Determine the (x, y) coordinate at the center of the cell enclosing the given text.  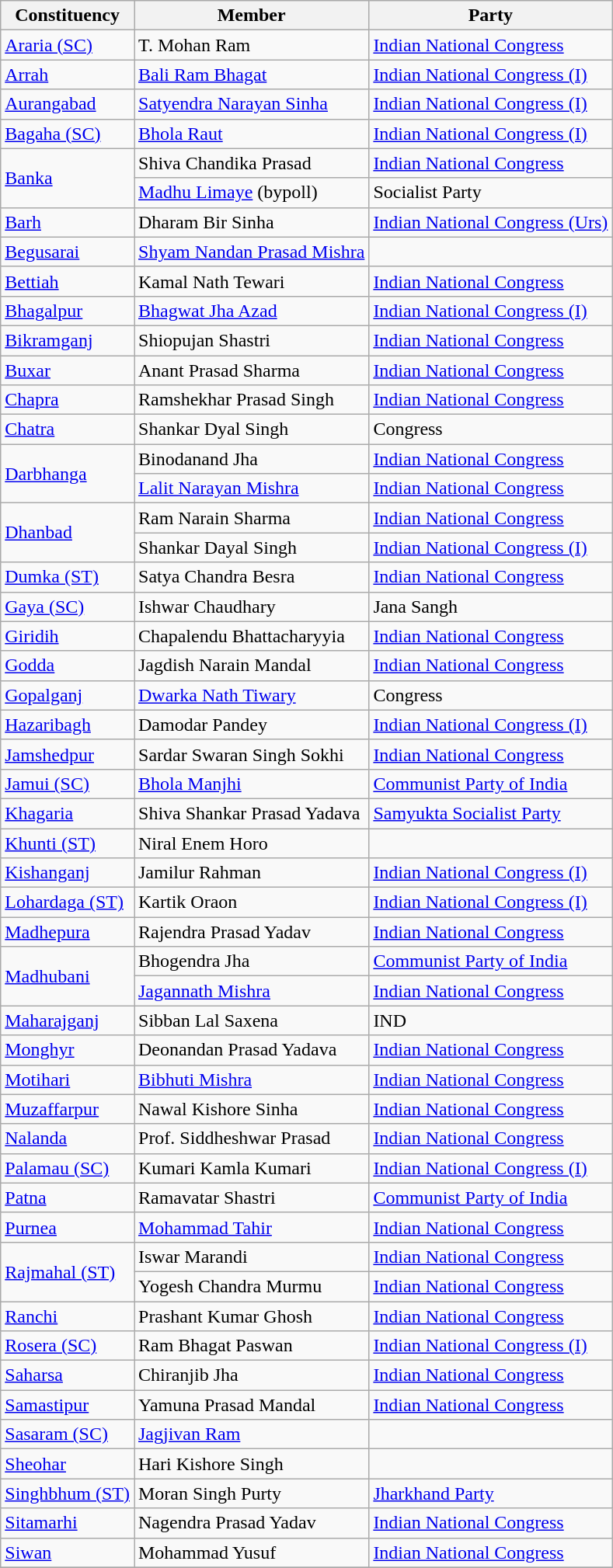
Rosera (SC) (68, 1346)
Arrah (68, 75)
Nagendra Prasad Yadav (251, 1523)
Madhepura (68, 932)
Jamui (SC) (68, 784)
Buxar (68, 370)
Saharsa (68, 1375)
Mohammad Yusuf (251, 1552)
Shiopujan Shastri (251, 340)
Darbhanga (68, 474)
Satyendra Narayan Sinha (251, 104)
Banka (68, 178)
Yogesh Chandra Murmu (251, 1286)
Dwarka Nath Tiwary (251, 695)
Sardar Swaran Singh Sokhi (251, 754)
Jharkhand Party (491, 1493)
Shankar Dayal Singh (251, 548)
Ram Narain Sharma (251, 518)
Motihari (68, 1080)
Satya Chandra Besra (251, 577)
Barh (68, 222)
Sibban Lal Saxena (251, 1020)
Gaya (SC) (68, 607)
Palamau (SC) (68, 1168)
Deonandan Prasad Yadava (251, 1050)
IND (491, 1020)
Jana Sangh (491, 607)
Bagaha (SC) (68, 134)
Moran Singh Purty (251, 1493)
Bali Ram Bhagat (251, 75)
Shankar Dyal Singh (251, 429)
Rajendra Prasad Yadav (251, 932)
Prashant Kumar Ghosh (251, 1316)
Bhagalpur (68, 311)
Mohammad Tahir (251, 1227)
Lohardaga (ST) (68, 902)
Kamal Nath Tewari (251, 281)
Madhu Limaye (bypoll) (251, 193)
Shiva Shankar Prasad Yadava (251, 813)
Gopalganj (68, 695)
Hari Kishore Singh (251, 1464)
Khagaria (68, 813)
Kumari Kamla Kumari (251, 1168)
Sheohar (68, 1464)
Anant Prasad Sharma (251, 370)
Bhola Raut (251, 134)
T. Mohan Ram (251, 45)
Ramavatar Shastri (251, 1198)
Binodanand Jha (251, 459)
Dharam Bir Sinha (251, 222)
Aurangabad (68, 104)
Purnea (68, 1227)
Ram Bhagat Paswan (251, 1346)
Bikramganj (68, 340)
Ranchi (68, 1316)
Shiva Chandika Prasad (251, 163)
Kartik Oraon (251, 902)
Rajmahal (ST) (68, 1271)
Singhbhum (ST) (68, 1493)
Araria (SC) (68, 45)
Ishwar Chaudhary (251, 607)
Sitamarhi (68, 1523)
Damodar Pandey (251, 725)
Socialist Party (491, 193)
Chapalendu Bhattacharyyia (251, 636)
Iswar Marandi (251, 1257)
Chapra (68, 400)
Muzaffarpur (68, 1109)
Ramshekhar Prasad Singh (251, 400)
Sasaram (SC) (68, 1434)
Madhubani (68, 976)
Party (491, 16)
Giridih (68, 636)
Prof. Siddheshwar Prasad (251, 1139)
Bhola Manjhi (251, 784)
Jamilur Rahman (251, 873)
Monghyr (68, 1050)
Niral Enem Horo (251, 843)
Maharajganj (68, 1020)
Constituency (68, 16)
Dumka (ST) (68, 577)
Siwan (68, 1552)
Bhagwat Jha Azad (251, 311)
Bettiah (68, 281)
Godda (68, 666)
Member (251, 16)
Lalit Narayan Mishra (251, 488)
Patna (68, 1198)
Shyam Nandan Prasad Mishra (251, 252)
Samastipur (68, 1405)
Bhogendra Jha (251, 961)
Yamuna Prasad Mandal (251, 1405)
Indian National Congress (Urs) (491, 222)
Hazaribagh (68, 725)
Bibhuti Mishra (251, 1080)
Jagjivan Ram (251, 1434)
Jagannath Mishra (251, 991)
Chatra (68, 429)
Samyukta Socialist Party (491, 813)
Jamshedpur (68, 754)
Chiranjib Jha (251, 1375)
Kishanganj (68, 873)
Nalanda (68, 1139)
Dhanbad (68, 533)
Khunti (ST) (68, 843)
Nawal Kishore Sinha (251, 1109)
Begusarai (68, 252)
Jagdish Narain Mandal (251, 666)
